Detect which cell encompasses the target text, then output its (x, y) center coordinate. 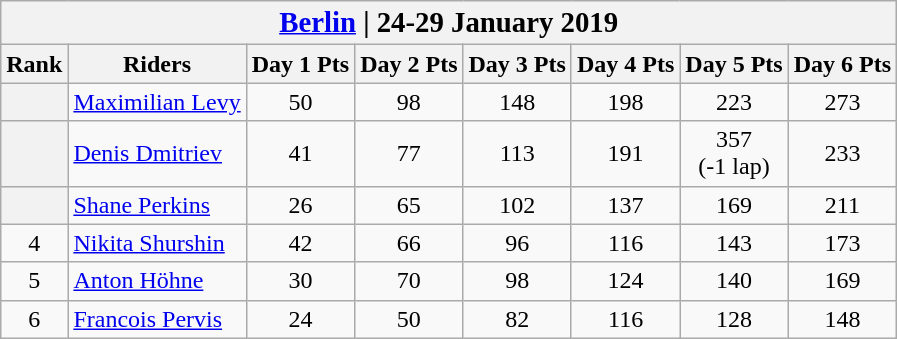
77 (409, 154)
191 (625, 154)
223 (734, 102)
96 (517, 243)
5 (34, 281)
42 (300, 243)
4 (34, 243)
198 (625, 102)
173 (842, 243)
Francois Pervis (157, 319)
113 (517, 154)
24 (300, 319)
Day 1 Pts (300, 64)
Shane Perkins (157, 205)
128 (734, 319)
Day 4 Pts (625, 64)
65 (409, 205)
Rank (34, 64)
82 (517, 319)
357(-1 lap) (734, 154)
Maximilian Levy (157, 102)
143 (734, 243)
211 (842, 205)
137 (625, 205)
124 (625, 281)
30 (300, 281)
Berlin | 24-29 January 2019 (449, 23)
Nikita Shurshin (157, 243)
140 (734, 281)
Day 3 Pts (517, 64)
Day 5 Pts (734, 64)
Anton Höhne (157, 281)
70 (409, 281)
Day 2 Pts (409, 64)
Denis Dmitriev (157, 154)
26 (300, 205)
233 (842, 154)
273 (842, 102)
6 (34, 319)
102 (517, 205)
Day 6 Pts (842, 64)
41 (300, 154)
66 (409, 243)
Riders (157, 64)
